Capture the cell that displays the provided text and extract its (x, y) central coordinate. 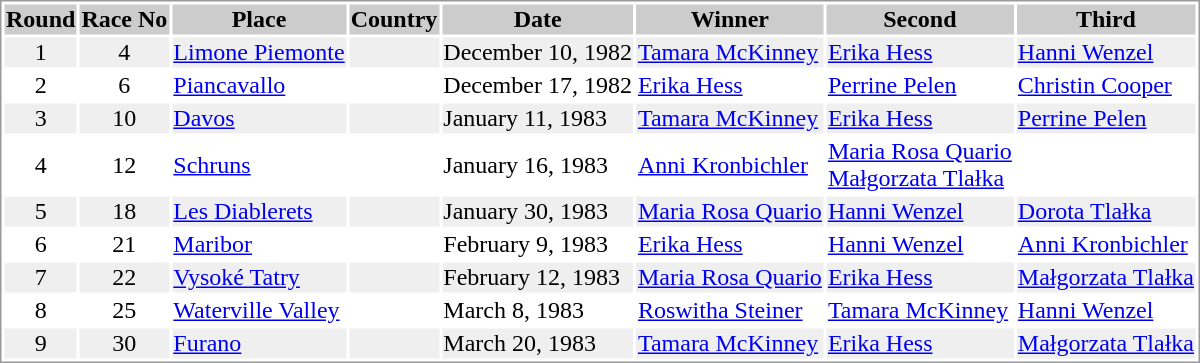
9 (40, 343)
January 30, 1983 (538, 211)
22 (124, 277)
18 (124, 211)
2 (40, 85)
8 (40, 311)
Davos (259, 119)
December 17, 1982 (538, 85)
Les Diablerets (259, 211)
Roswitha Steiner (730, 311)
1 (40, 53)
Schruns (259, 164)
Third (1106, 19)
3 (40, 119)
Waterville Valley (259, 311)
January 16, 1983 (538, 164)
Date (538, 19)
7 (40, 277)
Round (40, 19)
Race No (124, 19)
5 (40, 211)
30 (124, 343)
March 20, 1983 (538, 343)
March 8, 1983 (538, 311)
25 (124, 311)
10 (124, 119)
21 (124, 245)
Vysoké Tatry (259, 277)
December 10, 1982 (538, 53)
Second (920, 19)
Furano (259, 343)
Dorota Tlałka (1106, 211)
Limone Piemonte (259, 53)
Maribor (259, 245)
February 9, 1983 (538, 245)
Christin Cooper (1106, 85)
Winner (730, 19)
Maria Rosa Quario Małgorzata Tlałka (920, 164)
February 12, 1983 (538, 277)
Country (394, 19)
12 (124, 164)
Place (259, 19)
Piancavallo (259, 85)
January 11, 1983 (538, 119)
